From the cell containing the given text, extract its center point as [X, Y] coordinate. 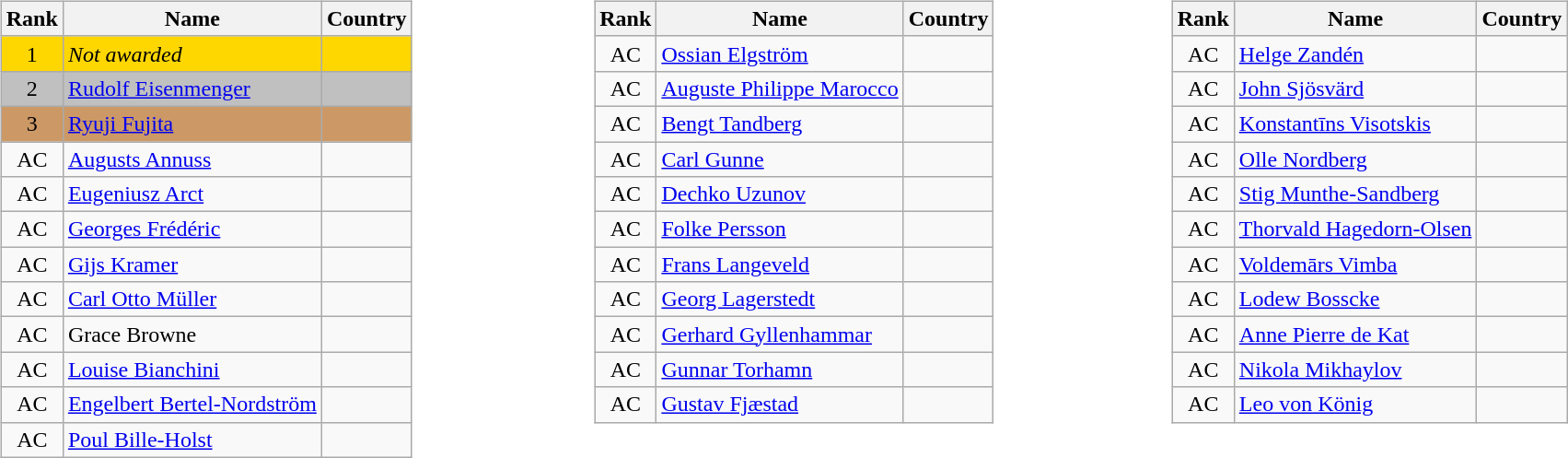
Dechko Uzunov [780, 194]
Auguste Philippe Marocco [780, 88]
Lodew Bosscke [1355, 299]
Voldemārs Vimba [1355, 264]
Poul Bille-Holst [192, 440]
Ossian Elgström [780, 53]
John Sjösvärd [1355, 88]
Helge Zandén [1355, 53]
Gijs Kramer [192, 264]
Olle Nordberg [1355, 159]
Nikola Mikhaylov [1355, 370]
3 [31, 123]
Augusts Annuss [192, 159]
Gunnar Torhamn [780, 370]
Eugeniusz Arct [192, 194]
Georges Frédéric [192, 229]
Carl Gunne [780, 159]
Not awarded [192, 53]
Frans Langeveld [780, 264]
Thorvald Hagedorn-Olsen [1355, 229]
Gustav Fjæstad [780, 405]
Engelbert Bertel-Nordström [192, 405]
Anne Pierre de Kat [1355, 335]
Konstantīns Visotskis [1355, 123]
Leo von König [1355, 405]
2 [31, 88]
Bengt Tandberg [780, 123]
Carl Otto Müller [192, 299]
Ryuji Fujita [192, 123]
Louise Bianchini [192, 370]
Rudolf Eisenmenger [192, 88]
Gerhard Gyllenhammar [780, 335]
Stig Munthe-Sandberg [1355, 194]
1 [31, 53]
Grace Browne [192, 335]
Folke Persson [780, 229]
Georg Lagerstedt [780, 299]
